Determine the (X, Y) coordinate at the center of the cell enclosing the given text.  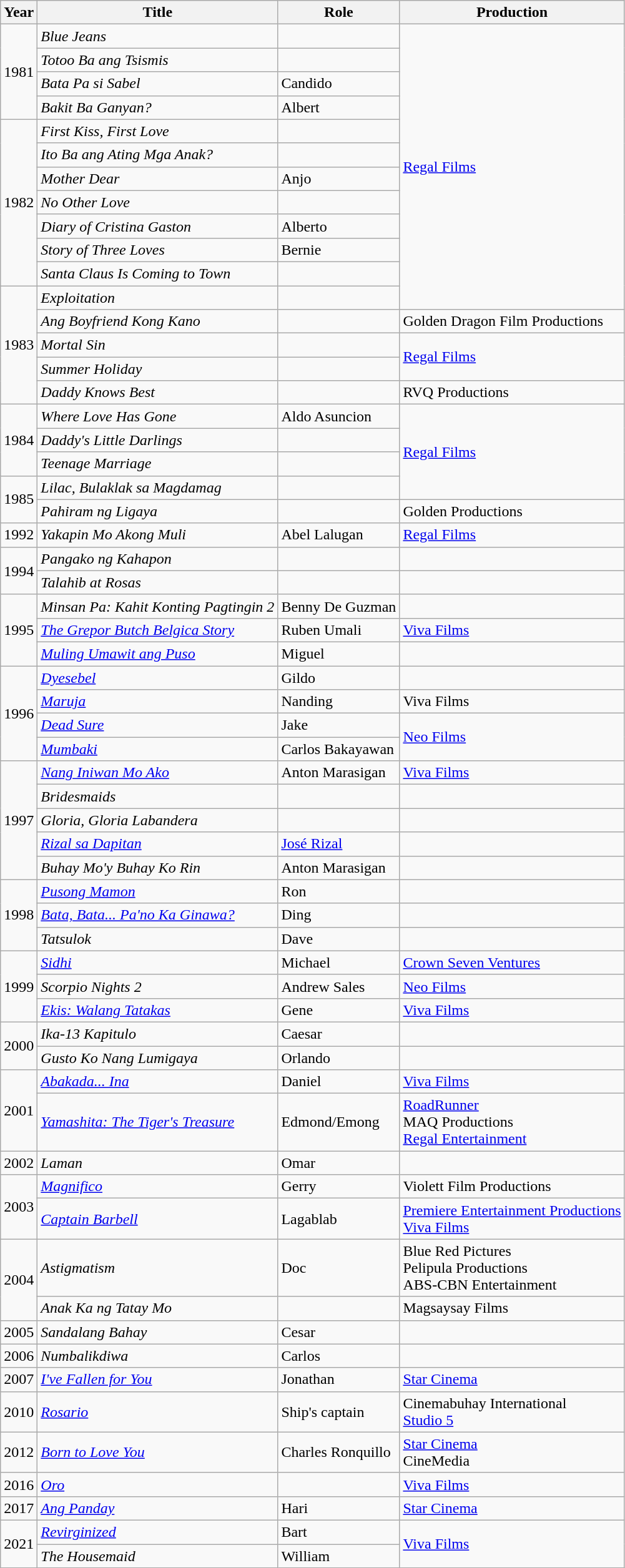
RoadRunnerMAQ ProductionsRegal Entertainment (512, 1122)
Violett Film Productions (512, 1187)
Title (157, 12)
Charles Ronquillo (338, 1452)
Anak Ka ng Tatay Mo (157, 1308)
Pusong Mamon (157, 891)
Bakit Ba Ganyan? (157, 107)
Edmond/Emong (338, 1122)
2007 (19, 1379)
Ruben Umali (338, 630)
Aldo Asuncion (338, 416)
Scorpio Nights 2 (157, 986)
Michael (338, 963)
Magnifico (157, 1187)
Omar (338, 1163)
Blue Jeans (157, 36)
RVQ Productions (512, 393)
Born to Love You (157, 1452)
Nanding (338, 702)
Gildo (338, 677)
Gloria, Gloria Labandera (157, 820)
Gerry (338, 1187)
Rizal sa Dapitan (157, 844)
Sidhi (157, 963)
Oro (157, 1484)
Candido (338, 84)
Mother Dear (157, 179)
Albert (338, 107)
Teenage Marriage (157, 464)
Hari (338, 1508)
Story of Three Loves (157, 250)
2002 (19, 1163)
Doc (338, 1268)
Bata Pa si Sabel (157, 84)
Bridesmaids (157, 796)
Lagablab (338, 1218)
The Grepor Butch Belgica Story (157, 630)
Ekis: Walang Tatakas (157, 1010)
Alberto (338, 226)
2017 (19, 1508)
Production (512, 12)
1998 (19, 915)
2021 (19, 1544)
Diary of Cristina Gaston (157, 226)
Laman (157, 1163)
The Housemaid (157, 1556)
Dave (338, 939)
Dyesebel (157, 677)
Daddy Knows Best (157, 393)
Mortal Sin (157, 345)
Yamashita: The Tiger's Treasure (157, 1122)
No Other Love (157, 202)
Buhay Mo'y Buhay Ko Rin (157, 868)
Ito Ba ang Ating Mga Anak? (157, 155)
Ding (338, 915)
Yakapin Mo Akong Muli (157, 535)
Caesar (338, 1034)
1994 (19, 571)
2005 (19, 1332)
Cesar (338, 1332)
Daniel (338, 1082)
Blue Red PicturesPelipula ProductionsABS-CBN Entertainment (512, 1268)
Golden Dragon Film Productions (512, 321)
Maruja (157, 702)
Carlos (338, 1356)
2000 (19, 1046)
1985 (19, 499)
Gusto Ko Nang Lumigaya (157, 1058)
Pahiram ng Ligaya (157, 511)
First Kiss, First Love (157, 131)
Bernie (338, 250)
Benny De Guzman (338, 606)
1992 (19, 535)
2004 (19, 1280)
Lilac, Bulaklak sa Magdamag (157, 488)
2001 (19, 1110)
Ang Boyfriend Kong Kano (157, 321)
Captain Barbell (157, 1218)
1984 (19, 440)
2010 (19, 1412)
1981 (19, 72)
Magsaysay Films (512, 1308)
Orlando (338, 1058)
Sandalang Bahay (157, 1332)
1999 (19, 986)
Jake (338, 725)
Revirginized (157, 1532)
Cinemabuhay InternationalStudio 5 (512, 1412)
Mumbaki (157, 749)
Abakada... Ina (157, 1082)
Bart (338, 1532)
Ang Panday (157, 1508)
1995 (19, 630)
Ship's captain (338, 1412)
2012 (19, 1452)
1982 (19, 202)
Jonathan (338, 1379)
William (338, 1556)
1983 (19, 345)
Tatsulok (157, 939)
Andrew Sales (338, 986)
Where Love Has Gone (157, 416)
2006 (19, 1356)
Ron (338, 891)
Premiere Entertainment ProductionsViva Films (512, 1218)
I've Fallen for You (157, 1379)
1997 (19, 820)
1996 (19, 713)
2003 (19, 1207)
Anjo (338, 179)
Ika-13 Kapitulo (157, 1034)
Year (19, 12)
Astigmatism (157, 1268)
Santa Claus Is Coming to Town (157, 273)
2016 (19, 1484)
Minsan Pa: Kahit Konting Pagtingin 2 (157, 606)
Dead Sure (157, 725)
Miguel (338, 654)
Pangako ng Kahapon (157, 559)
Numbalikdiwa (157, 1356)
José Rizal (338, 844)
Talahib at Rosas (157, 582)
Gene (338, 1010)
Daddy's Little Darlings (157, 440)
Nang Iniwan Mo Ako (157, 773)
Muling Umawit ang Puso (157, 654)
Summer Holiday (157, 369)
Totoo Ba ang Tsismis (157, 60)
Role (338, 12)
Golden Productions (512, 511)
Crown Seven Ventures (512, 963)
Abel Lalugan (338, 535)
Carlos Bakayawan (338, 749)
Bata, Bata... Pa'no Ka Ginawa? (157, 915)
Rosario (157, 1412)
Star CinemaCineMedia (512, 1452)
Exploitation (157, 298)
